For the text-containing cell, return its midpoint in (X, Y) coordinate format. 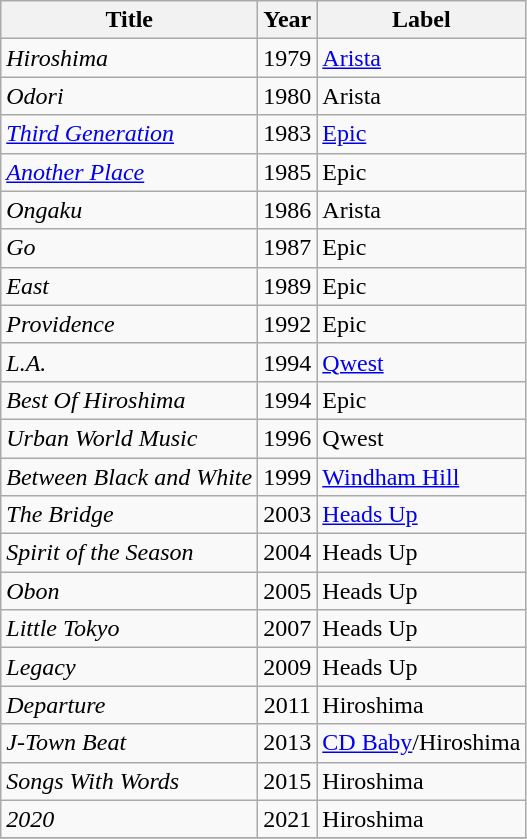
2013 (288, 743)
2003 (288, 515)
J-Town Beat (130, 743)
Between Black and White (130, 477)
Windham Hill (422, 477)
Go (130, 248)
2021 (288, 819)
1983 (288, 134)
Providence (130, 324)
Little Tokyo (130, 629)
1979 (288, 58)
L.A. (130, 362)
Obon (130, 591)
Ongaku (130, 210)
Title (130, 20)
Label (422, 20)
2011 (288, 705)
The Bridge (130, 515)
Legacy (130, 667)
1987 (288, 248)
2009 (288, 667)
2020 (130, 819)
East (130, 286)
CD Baby/Hiroshima (422, 743)
2007 (288, 629)
1999 (288, 477)
1989 (288, 286)
1992 (288, 324)
Spirit of the Season (130, 553)
Third Generation (130, 134)
Urban World Music (130, 438)
Year (288, 20)
1980 (288, 96)
Odori (130, 96)
1996 (288, 438)
2005 (288, 591)
2015 (288, 781)
Departure (130, 705)
1985 (288, 172)
Songs With Words (130, 781)
Another Place (130, 172)
Best Of Hiroshima (130, 400)
1986 (288, 210)
2004 (288, 553)
